Return [X, Y] of the center of cell containing provided text 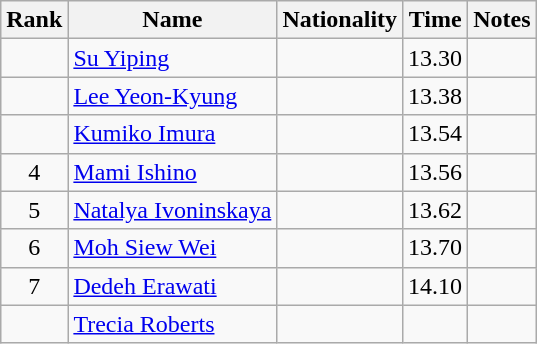
Lee Yeon-Kyung [172, 96]
Name [172, 20]
13.30 [436, 58]
13.38 [436, 96]
Rank [34, 20]
13.62 [436, 210]
Nationality [340, 20]
Dedeh Erawati [172, 286]
6 [34, 248]
Trecia Roberts [172, 324]
13.54 [436, 134]
5 [34, 210]
13.56 [436, 172]
Natalya Ivoninskaya [172, 210]
7 [34, 286]
Mami Ishino [172, 172]
Time [436, 20]
14.10 [436, 286]
13.70 [436, 248]
Kumiko Imura [172, 134]
Su Yiping [172, 58]
Notes [502, 20]
Moh Siew Wei [172, 248]
4 [34, 172]
